Search for the cell housing the specified text and yield its [X, Y] center coordinate. 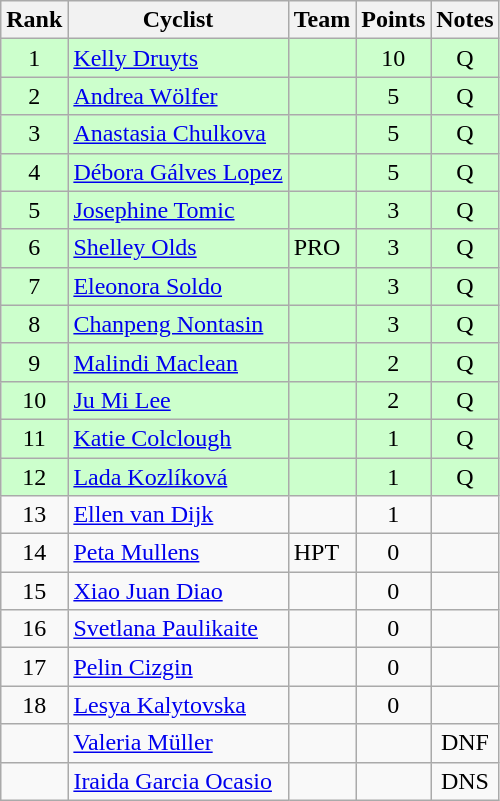
15 [34, 591]
Rank [34, 20]
14 [34, 553]
Ju Mi Lee [178, 400]
Iraida Garcia Ocasio [178, 781]
HPT [322, 553]
Lesya Kalytovska [178, 705]
7 [34, 286]
Katie Colclough [178, 438]
18 [34, 705]
11 [34, 438]
Cyclist [178, 20]
Chanpeng Nontasin [178, 324]
Ellen van Dijk [178, 515]
13 [34, 515]
4 [34, 172]
9 [34, 362]
17 [34, 667]
Peta Mullens [178, 553]
DNS [465, 781]
DNF [465, 743]
16 [34, 629]
12 [34, 477]
Xiao Juan Diao [178, 591]
Valeria Müller [178, 743]
Josephine Tomic [178, 210]
Shelley Olds [178, 248]
Notes [465, 20]
Andrea Wölfer [178, 96]
Svetlana Paulikaite [178, 629]
PRO [322, 248]
Kelly Druyts [178, 58]
Malindi Maclean [178, 362]
Team [322, 20]
Points [394, 20]
8 [34, 324]
Anastasia Chulkova [178, 134]
Pelin Cizgin [178, 667]
Débora Gálves Lopez [178, 172]
6 [34, 248]
Eleonora Soldo [178, 286]
Lada Kozlíková [178, 477]
